Return (X, Y) of the center of cell containing provided text 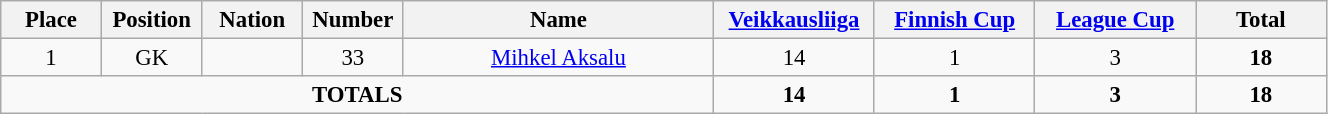
33 (354, 58)
Position (152, 20)
Number (354, 20)
TOTALS (358, 95)
League Cup (1116, 20)
Finnish Cup (954, 20)
Total (1262, 20)
Mihkel Aksalu (558, 58)
Name (558, 20)
GK (152, 58)
Place (52, 20)
Nation (252, 20)
Veikkausliiga (794, 20)
